Scan for the cell matching the given text and deliver its [x, y] coordinate at center. 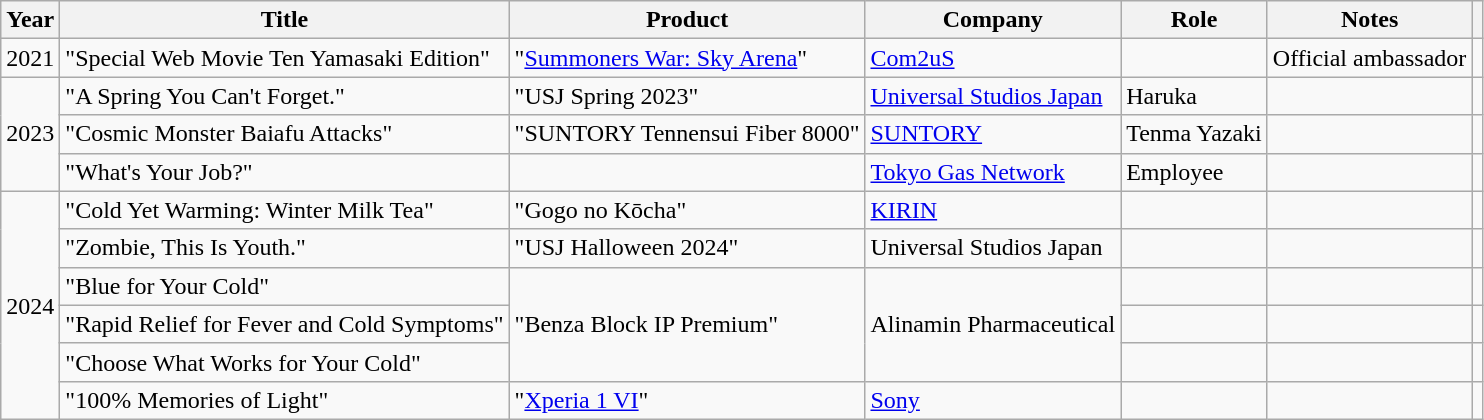
Title [284, 20]
Official ambassador [1370, 58]
"Benza Block IP Premium" [687, 324]
Year [30, 20]
KIRIN [993, 210]
Sony [993, 400]
"Cosmic Monster Baiafu Attacks" [284, 134]
"Zombie, This Is Youth." [284, 248]
"What's Your Job?" [284, 172]
Company [993, 20]
Haruka [1194, 96]
Tokyo Gas Network [993, 172]
"Special Web Movie Ten Yamasaki Edition" [284, 58]
2023 [30, 134]
"Summoners War: Sky Arena" [687, 58]
SUNTORY [993, 134]
"USJ Spring 2023" [687, 96]
Role [1194, 20]
"Choose What Works for Your Cold" [284, 362]
"Blue for Your Cold" [284, 286]
"Xperia 1 VI" [687, 400]
Alinamin Pharmaceutical [993, 324]
"A Spring You Can't Forget." [284, 96]
2021 [30, 58]
Tenma Yazaki [1194, 134]
"Gogo no Kōcha" [687, 210]
Notes [1370, 20]
"Cold Yet Warming: Winter Milk Tea" [284, 210]
Product [687, 20]
"USJ Halloween 2024" [687, 248]
Employee [1194, 172]
2024 [30, 305]
"Rapid Relief for Fever and Cold Symptoms" [284, 324]
Com2uS [993, 58]
"SUNTORY Tennensui Fiber 8000" [687, 134]
"100% Memories of Light" [284, 400]
